Output the [x, y] coordinate of the center of the cell containing the given text.  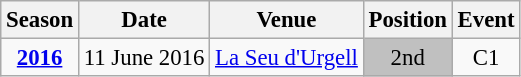
Season [40, 20]
La Seu d'Urgell [286, 58]
Position [408, 20]
Date [144, 20]
2nd [408, 58]
2016 [40, 58]
Venue [286, 20]
11 June 2016 [144, 58]
C1 [486, 58]
Event [486, 20]
